Return (x, y) of the center of cell containing provided text 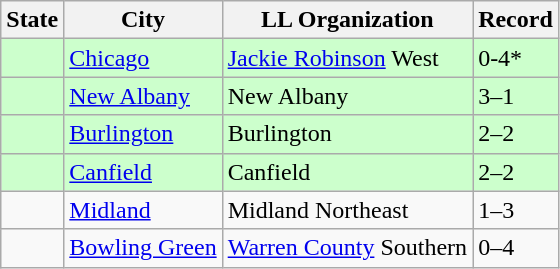
Chicago (143, 58)
0-4* (516, 58)
1–3 (516, 210)
Bowling Green (143, 248)
State (32, 20)
3–1 (516, 96)
Midland (143, 210)
Midland Northeast (347, 210)
Record (516, 20)
Warren County Southern (347, 248)
LL Organization (347, 20)
0–4 (516, 248)
City (143, 20)
Jackie Robinson West (347, 58)
